For the text-containing cell, return its midpoint in [x, y] coordinate format. 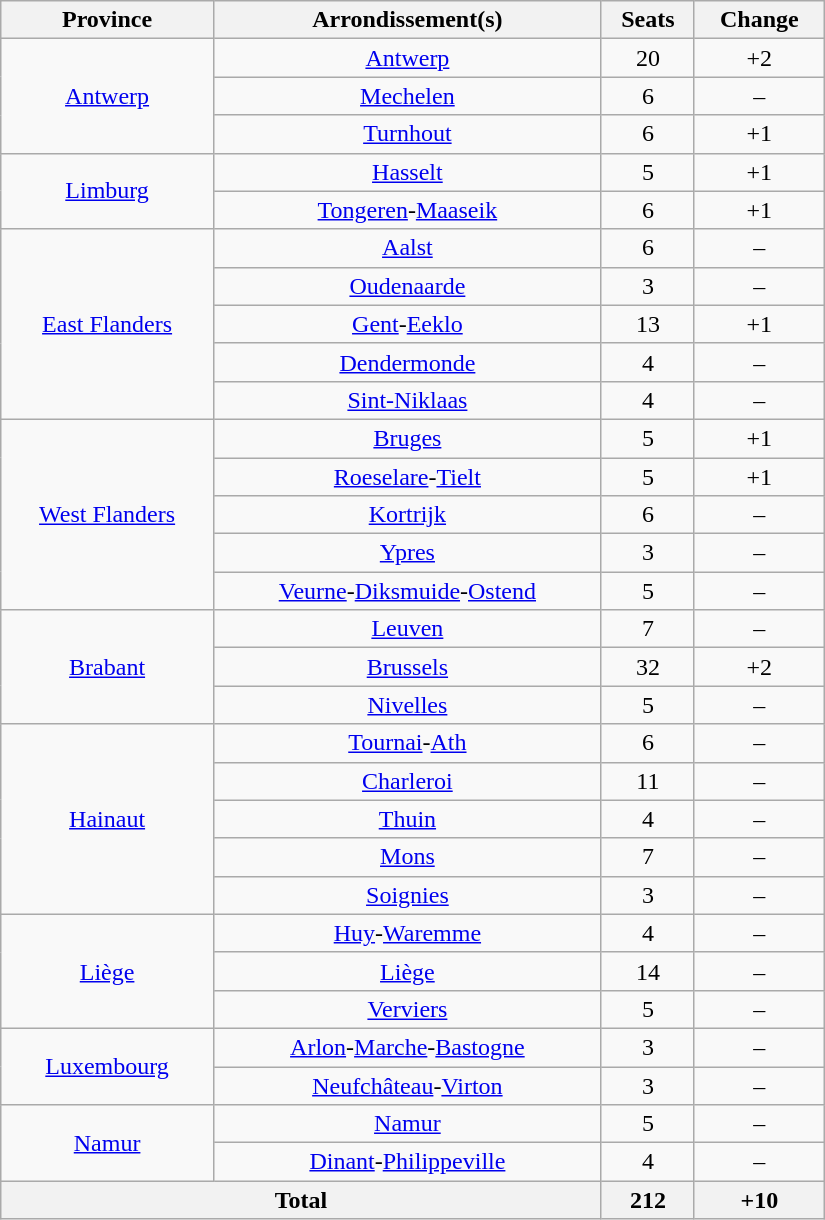
Luxembourg [108, 1066]
Roeselare-Tielt [407, 477]
Seats [648, 20]
Kortrijk [407, 515]
Dendermonde [407, 362]
Total [302, 1200]
Brabant [108, 667]
Bruges [407, 438]
Arlon-Marche-Bastogne [407, 1047]
Ypres [407, 553]
Leuven [407, 629]
East Flanders [108, 324]
Hasselt [407, 172]
Hainaut [108, 819]
Thuin [407, 819]
13 [648, 324]
Turnhout [407, 134]
Arrondissement(s) [407, 20]
Aalst [407, 248]
11 [648, 781]
Verviers [407, 1009]
Dinant-Philippeville [407, 1162]
Neufchâteau-Virton [407, 1085]
+10 [759, 1200]
32 [648, 667]
West Flanders [108, 514]
Province [108, 20]
Sint-Niklaas [407, 400]
Change [759, 20]
Veurne-Diksmuide-Ostend [407, 591]
Gent-Eeklo [407, 324]
Limburg [108, 191]
Mons [407, 857]
Charleroi [407, 781]
Soignies [407, 895]
Tournai-Ath [407, 743]
Huy-Waremme [407, 933]
Brussels [407, 667]
Oudenaarde [407, 286]
Mechelen [407, 96]
Nivelles [407, 705]
212 [648, 1200]
Tongeren-Maaseik [407, 210]
20 [648, 58]
14 [648, 971]
